Find where the given text appears and provide that cell's center as [x, y] coordinate. 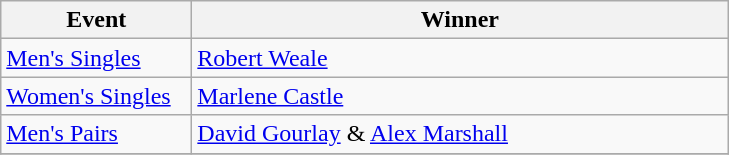
Marlene Castle [460, 96]
Men's Pairs [96, 134]
Men's Singles [96, 58]
Robert Weale [460, 58]
Women's Singles [96, 96]
Winner [460, 20]
Event [96, 20]
David Gourlay & Alex Marshall [460, 134]
